Detect which cell encompasses the target text, then output its [x, y] center coordinate. 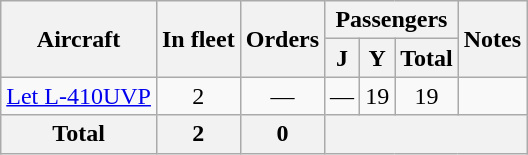
Let L-410UVP [79, 96]
Y [378, 58]
Orders [282, 39]
0 [282, 134]
Notes [492, 39]
Aircraft [79, 39]
Passengers [392, 20]
In fleet [198, 39]
J [342, 58]
